Find where the given text appears and provide that cell's center as (X, Y) coordinate. 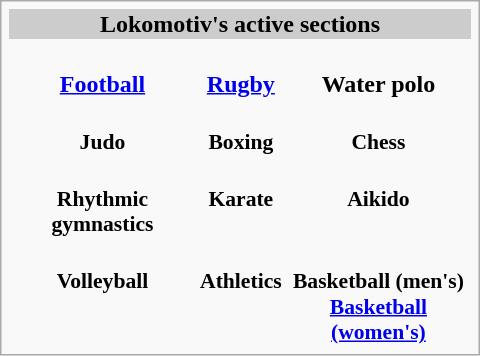
Rhythmic gymnastics (102, 199)
Aikido (378, 199)
Basketball (men's)Basketball (women's) (378, 294)
Boxing (242, 129)
Chess (378, 129)
Athletics (242, 294)
Judo (102, 129)
Lokomotiv's active sections (240, 24)
Football (102, 70)
Karate (242, 199)
Rugby (242, 70)
Water polo (378, 70)
Volleyball (102, 294)
